Scan for the cell matching the given text and deliver its [x, y] coordinate at center. 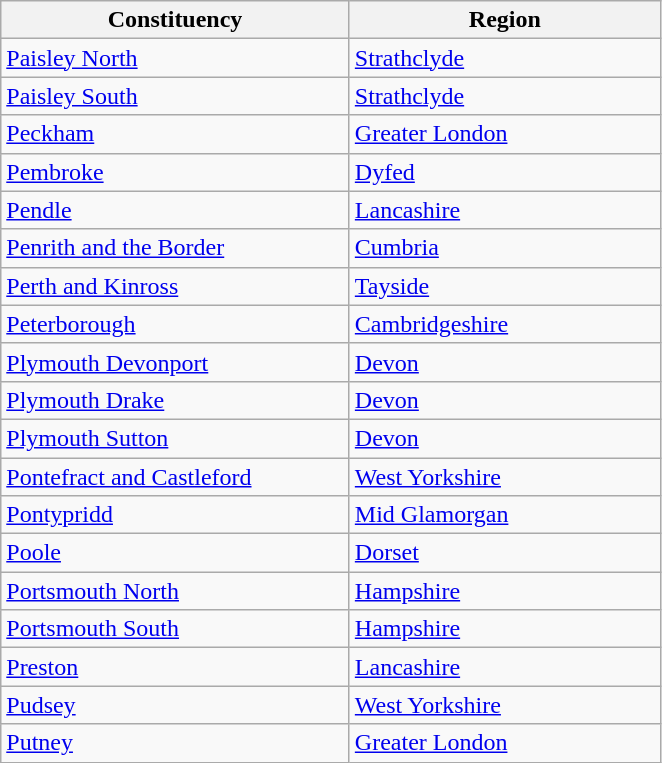
Peterborough [176, 324]
Plymouth Sutton [176, 438]
Perth and Kinross [176, 286]
Mid Glamorgan [504, 515]
Portsmouth South [176, 629]
Putney [176, 743]
Pontypridd [176, 515]
Penrith and the Border [176, 248]
Paisley North [176, 58]
Pudsey [176, 705]
Pontefract and Castleford [176, 477]
Preston [176, 667]
Poole [176, 553]
Plymouth Drake [176, 400]
Plymouth Devonport [176, 362]
Pembroke [176, 172]
Paisley South [176, 96]
Portsmouth North [176, 591]
Cumbria [504, 248]
Region [504, 20]
Peckham [176, 134]
Pendle [176, 210]
Dorset [504, 553]
Cambridgeshire [504, 324]
Tayside [504, 286]
Constituency [176, 20]
Dyfed [504, 172]
